Search for the cell housing the specified text and yield its (X, Y) center coordinate. 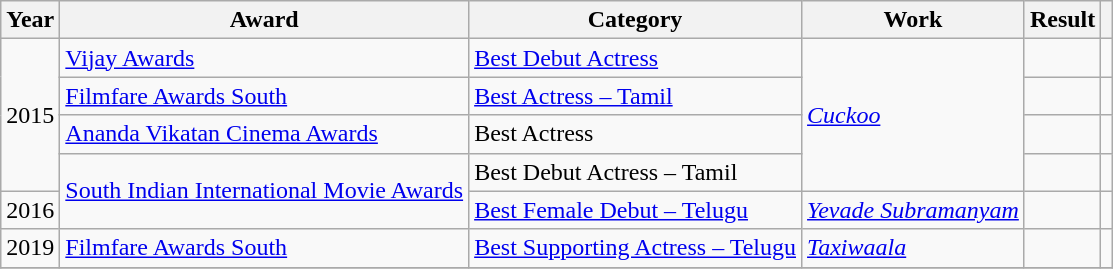
Best Supporting Actress – Telugu (636, 248)
Best Debut Actress – Tamil (636, 172)
Category (636, 20)
Work (914, 20)
2016 (30, 210)
Vijay Awards (264, 58)
South Indian International Movie Awards (264, 191)
Ananda Vikatan Cinema Awards (264, 134)
2015 (30, 115)
2019 (30, 248)
Taxiwaala (914, 248)
Year (30, 20)
Best Actress – Tamil (636, 96)
Best Debut Actress (636, 58)
Award (264, 20)
Cuckoo (914, 115)
Result (1062, 20)
Best Female Debut – Telugu (636, 210)
Best Actress (636, 134)
Yevade Subramanyam (914, 210)
